Capture the cell that displays the provided text and extract its (X, Y) central coordinate. 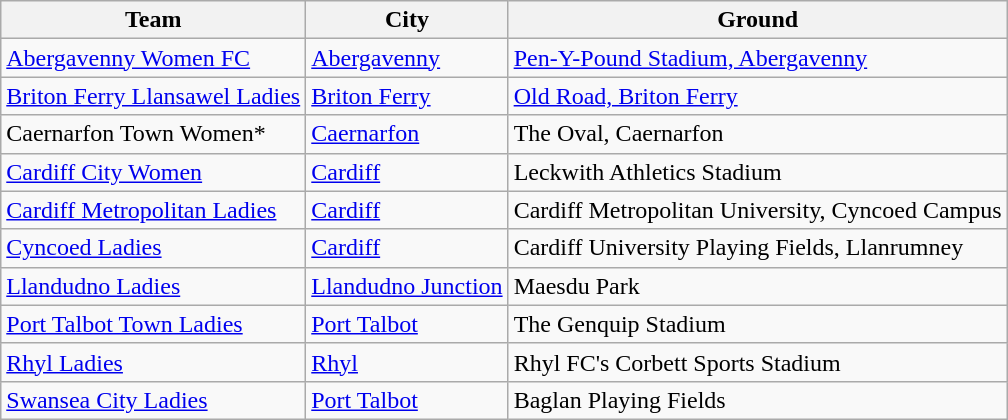
City (407, 20)
Caernarfon Town Women* (154, 134)
Abergavenny (407, 58)
The Oval, Caernarfon (758, 134)
Swansea City Ladies (154, 400)
Cyncoed Ladies (154, 248)
Ground (758, 20)
Maesdu Park (758, 286)
Port Talbot Town Ladies (154, 324)
Rhyl Ladies (154, 362)
Llandudno Ladies (154, 286)
Cardiff University Playing Fields, Llanrumney (758, 248)
Briton Ferry (407, 96)
Llandudno Junction (407, 286)
Team (154, 20)
Rhyl FC's Corbett Sports Stadium (758, 362)
Pen-Y-Pound Stadium, Abergavenny (758, 58)
Cardiff Metropolitan University, Cyncoed Campus (758, 210)
Abergavenny Women FC (154, 58)
Briton Ferry Llansawel Ladies (154, 96)
Leckwith Athletics Stadium (758, 172)
Caernarfon (407, 134)
Cardiff City Women (154, 172)
Cardiff Metropolitan Ladies (154, 210)
Rhyl (407, 362)
The Genquip Stadium (758, 324)
Old Road, Briton Ferry (758, 96)
Baglan Playing Fields (758, 400)
